Locate the cell with the specified text and output its [X, Y] center coordinate. 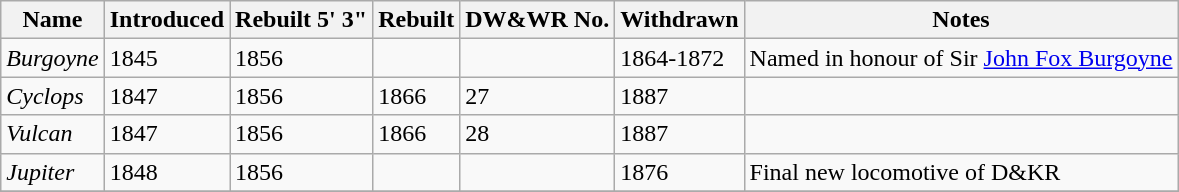
1845 [166, 58]
Withdrawn [680, 20]
27 [538, 96]
DW&WR No. [538, 20]
Rebuilt [416, 20]
1876 [680, 172]
Notes [961, 20]
Named in honour of Sir John Fox Burgoyne [961, 58]
1864-1872 [680, 58]
Name [52, 20]
Burgoyne [52, 58]
Final new locomotive of D&KR [961, 172]
Vulcan [52, 134]
28 [538, 134]
Rebuilt 5' 3" [302, 20]
1848 [166, 172]
Cyclops [52, 96]
Introduced [166, 20]
Jupiter [52, 172]
